Return the [x, y] coordinate for the center point of the cell that contains the specified text.  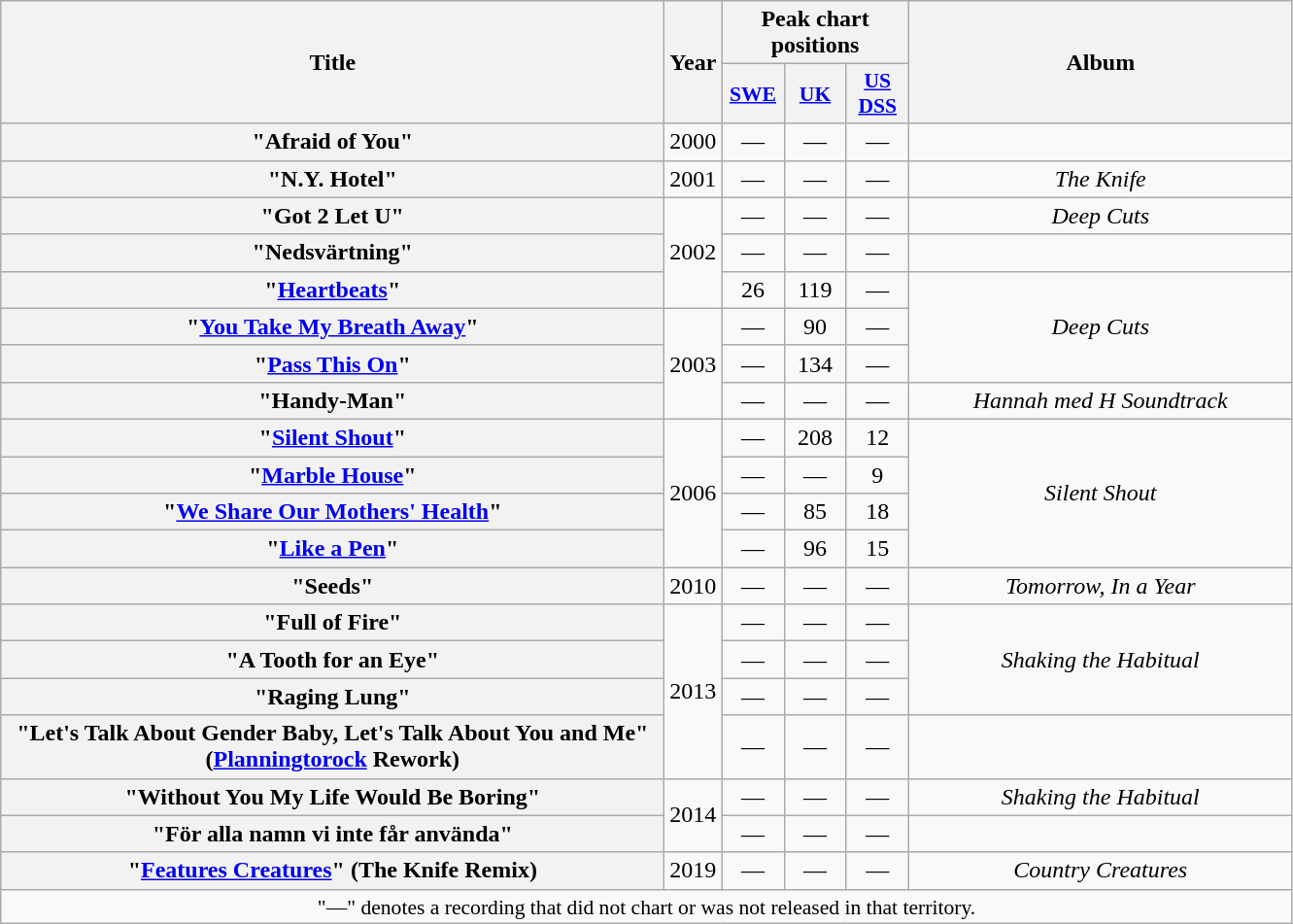
"Features Creatures" (The Knife Remix) [332, 871]
2002 [694, 253]
15 [877, 549]
"För alla namn vi inte får använda" [332, 834]
Tomorrow, In a Year [1100, 586]
"Pass This On" [332, 363]
"N.Y. Hotel" [332, 179]
2006 [694, 493]
208 [815, 437]
USDSS [877, 93]
"Got 2 Let U" [332, 216]
"Afraid of You" [332, 142]
119 [815, 290]
"Handy-Man" [332, 400]
"—" denotes a recording that did not chart or was not released in that territory. [647, 907]
"Like a Pen" [332, 549]
"A Tooth for an Eye" [332, 660]
85 [815, 512]
12 [877, 437]
26 [753, 290]
2000 [694, 142]
"Heartbeats" [332, 290]
Peak chart positions [815, 33]
"Full of Fire" [332, 623]
UK [815, 93]
2014 [694, 815]
134 [815, 363]
SWE [753, 93]
"Without You My Life Would Be Boring" [332, 797]
90 [815, 326]
Year [694, 62]
96 [815, 549]
2001 [694, 179]
Silent Shout [1100, 493]
Title [332, 62]
2003 [694, 363]
9 [877, 475]
Country Creatures [1100, 871]
2013 [694, 692]
The Knife [1100, 179]
"You Take My Breath Away" [332, 326]
18 [877, 512]
"We Share Our Mothers' Health" [332, 512]
Album [1100, 62]
"Marble House" [332, 475]
"Nedsvärtning" [332, 253]
Hannah med H Soundtrack [1100, 400]
2010 [694, 586]
"Silent Shout" [332, 437]
2019 [694, 871]
"Let's Talk About Gender Baby, Let's Talk About You and Me"(Planningtorock Rework) [332, 746]
"Raging Lung" [332, 697]
"Seeds" [332, 586]
